Scan for the cell matching the given text and deliver its (X, Y) coordinate at center. 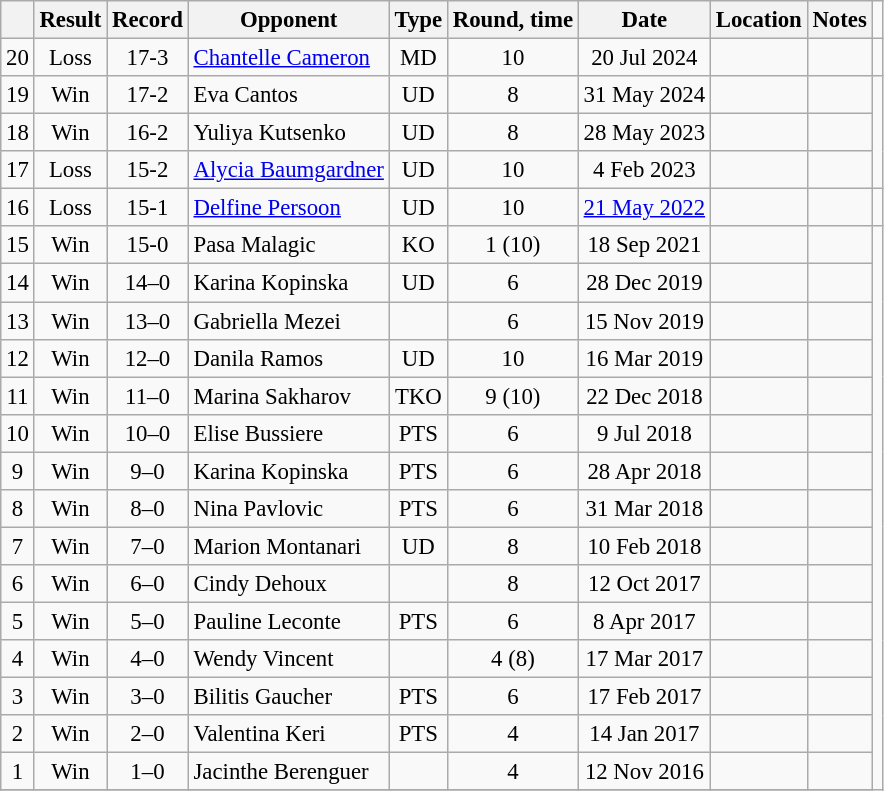
Marina Sakharov (288, 396)
10–0 (148, 433)
2 (18, 734)
3–0 (148, 697)
22 Dec 2018 (644, 396)
Yuliya Kutsenko (288, 133)
7–0 (148, 546)
Elise Bussiere (288, 433)
KO (418, 245)
14 (18, 283)
3 (18, 697)
9 (18, 471)
Notes (840, 20)
4 Feb 2023 (644, 170)
Delfine Persoon (288, 208)
28 Apr 2018 (644, 471)
Chantelle Cameron (288, 58)
17 (18, 170)
Date (644, 20)
Pasa Malagic (288, 245)
5–0 (148, 621)
20 (18, 58)
15 Nov 2019 (644, 321)
28 May 2023 (644, 133)
21 May 2022 (644, 208)
Nina Pavlovic (288, 509)
Cindy Dehoux (288, 584)
17-3 (148, 58)
14 Jan 2017 (644, 734)
Wendy Vincent (288, 659)
17-2 (148, 95)
12–0 (148, 358)
Pauline Leconte (288, 621)
17 Mar 2017 (644, 659)
4–0 (148, 659)
18 (18, 133)
15-1 (148, 208)
14–0 (148, 283)
10 Feb 2018 (644, 546)
15-2 (148, 170)
Danila Ramos (288, 358)
9 (10) (512, 396)
13 (18, 321)
8 Apr 2017 (644, 621)
15 (18, 245)
12 Nov 2016 (644, 772)
12 (18, 358)
20 Jul 2024 (644, 58)
1 (18, 772)
13–0 (148, 321)
19 (18, 95)
Round, time (512, 20)
18 Sep 2021 (644, 245)
9–0 (148, 471)
Record (148, 20)
31 May 2024 (644, 95)
6–0 (148, 584)
Result (70, 20)
16 (18, 208)
Valentina Keri (288, 734)
8–0 (148, 509)
TKO (418, 396)
16-2 (148, 133)
28 Dec 2019 (644, 283)
4 (8) (512, 659)
Gabriella Mezei (288, 321)
Location (758, 20)
Opponent (288, 20)
31 Mar 2018 (644, 509)
Bilitis Gaucher (288, 697)
16 Mar 2019 (644, 358)
12 Oct 2017 (644, 584)
15-0 (148, 245)
MD (418, 58)
17 Feb 2017 (644, 697)
Jacinthe Berenguer (288, 772)
2–0 (148, 734)
5 (18, 621)
9 Jul 2018 (644, 433)
1 (10) (512, 245)
Alycia Baumgardner (288, 170)
Eva Cantos (288, 95)
11 (18, 396)
7 (18, 546)
1–0 (148, 772)
11–0 (148, 396)
Type (418, 20)
Marion Montanari (288, 546)
